Capture the cell that displays the provided text and extract its (x, y) central coordinate. 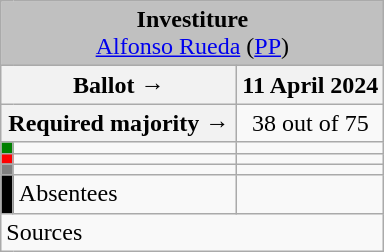
Ballot → (119, 85)
Absentees (125, 194)
Required majority → (119, 123)
11 April 2024 (310, 85)
InvestitureAlfonso Rueda (PP) (192, 34)
Sources (192, 232)
38 out of 75 (310, 123)
